Locate the cell with the specified text and output its [X, Y] center coordinate. 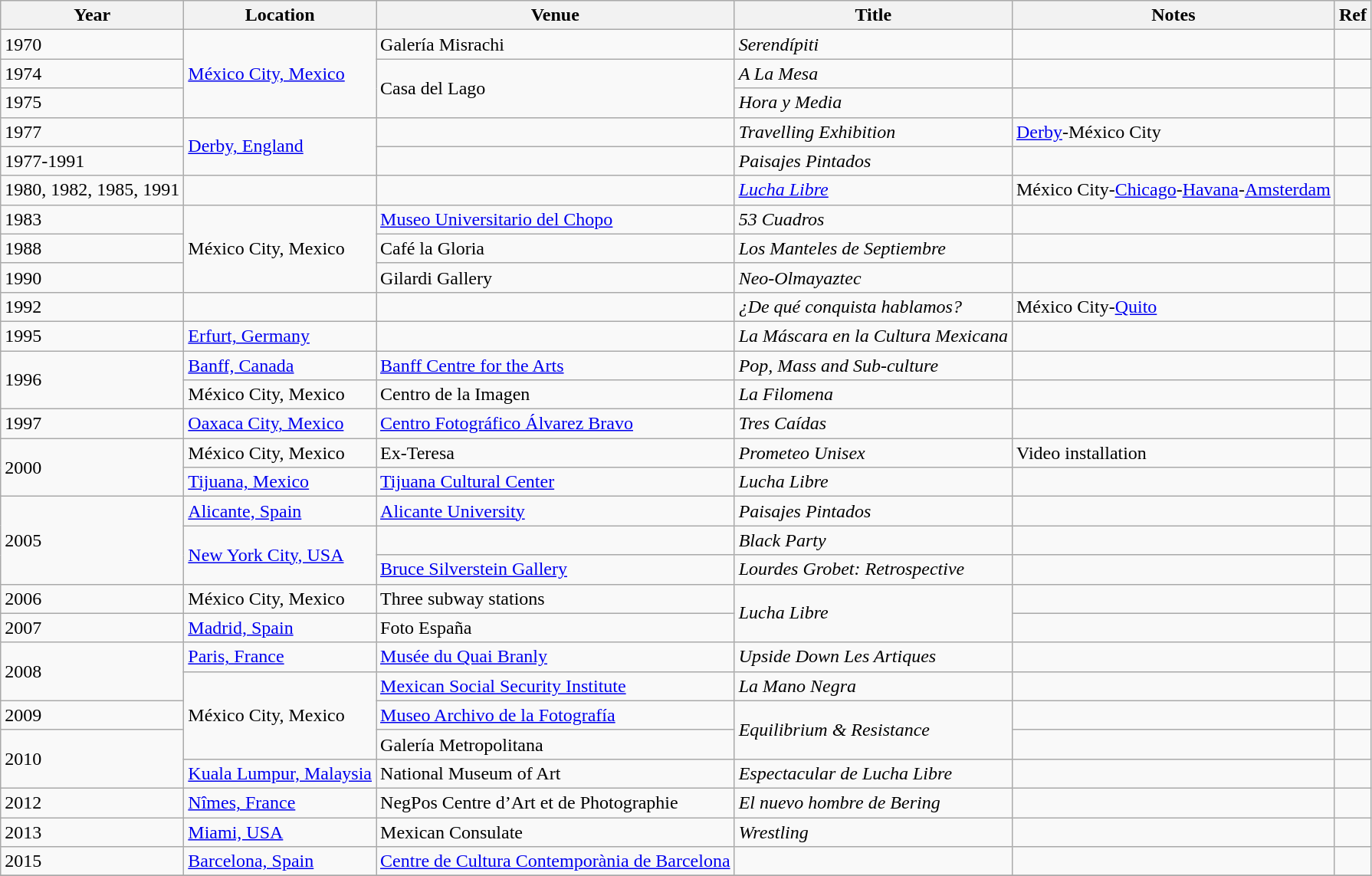
Travelling Exhibition [873, 132]
Miami, USA [281, 832]
Ex-Teresa [556, 453]
Tijuana Cultural Center [556, 482]
1997 [92, 424]
1992 [92, 307]
Paris, France [281, 657]
2005 [92, 540]
1977 [92, 132]
Wrestling [873, 832]
La Filomena [873, 395]
Year [92, 15]
Title [873, 15]
Galería Metropolitana [556, 744]
Banff, Canada [281, 366]
Black Party [873, 540]
Pop, Mass and Sub-culture [873, 366]
2012 [92, 802]
México City-Quito [1173, 307]
Derby-México City [1173, 132]
Bruce Silverstein Gallery [556, 569]
1995 [92, 336]
Venue [556, 15]
Gilardi Gallery [556, 277]
A La Mesa [873, 74]
2000 [92, 468]
Video installation [1173, 453]
La Mano Negra [873, 686]
Three subway stations [556, 599]
1970 [92, 44]
Ref [1352, 15]
¿De qué conquista hablamos? [873, 307]
1983 [92, 219]
1975 [92, 103]
1974 [92, 74]
Serendípiti [873, 44]
2015 [92, 861]
Erfurt, Germany [281, 336]
Tres Caídas [873, 424]
México City-Chicago-Havana-Amsterdam [1173, 190]
2010 [92, 759]
Espectacular de Lucha Libre [873, 773]
Prometeo Unisex [873, 453]
Galería Misrachi [556, 44]
Alicante University [556, 511]
Derby, England [281, 146]
Alicante, Spain [281, 511]
Notes [1173, 15]
1980, 1982, 1985, 1991 [92, 190]
Barcelona, Spain [281, 861]
El nuevo hombre de Bering [873, 802]
Upside Down Les Artiques [873, 657]
2008 [92, 671]
Location [281, 15]
Equilibrium & Resistance [873, 730]
Mexican Consulate [556, 832]
La Máscara en la Cultura Mexicana [873, 336]
Museo Archivo de la Fotografía [556, 715]
National Museum of Art [556, 773]
Centro Fotográfico Álvarez Bravo [556, 424]
Café la Gloria [556, 248]
Museo Universitario del Chopo [556, 219]
1990 [92, 277]
Banff Centre for the Arts [556, 366]
Centro de la Imagen [556, 395]
Centre de Cultura Contemporània de Barcelona [556, 861]
1977-1991 [92, 161]
Musée du Quai Branly [556, 657]
New York City, USA [281, 555]
53 Cuadros [873, 219]
Los Manteles de Septiembre [873, 248]
Tijuana, Mexico [281, 482]
2007 [92, 628]
NegPos Centre d’Art et de Photographie [556, 802]
Oaxaca City, Mexico [281, 424]
Madrid, Spain [281, 628]
2006 [92, 599]
Casa del Lago [556, 88]
Lourdes Grobet: Retrospective [873, 569]
1996 [92, 380]
2009 [92, 715]
1988 [92, 248]
Mexican Social Security Institute [556, 686]
Neo-Olmayaztec [873, 277]
Foto España [556, 628]
Nîmes, France [281, 802]
Hora y Media [873, 103]
Kuala Lumpur, Malaysia [281, 773]
2013 [92, 832]
